Provide the [x, y] coordinate of the cell's center where the given text is located.  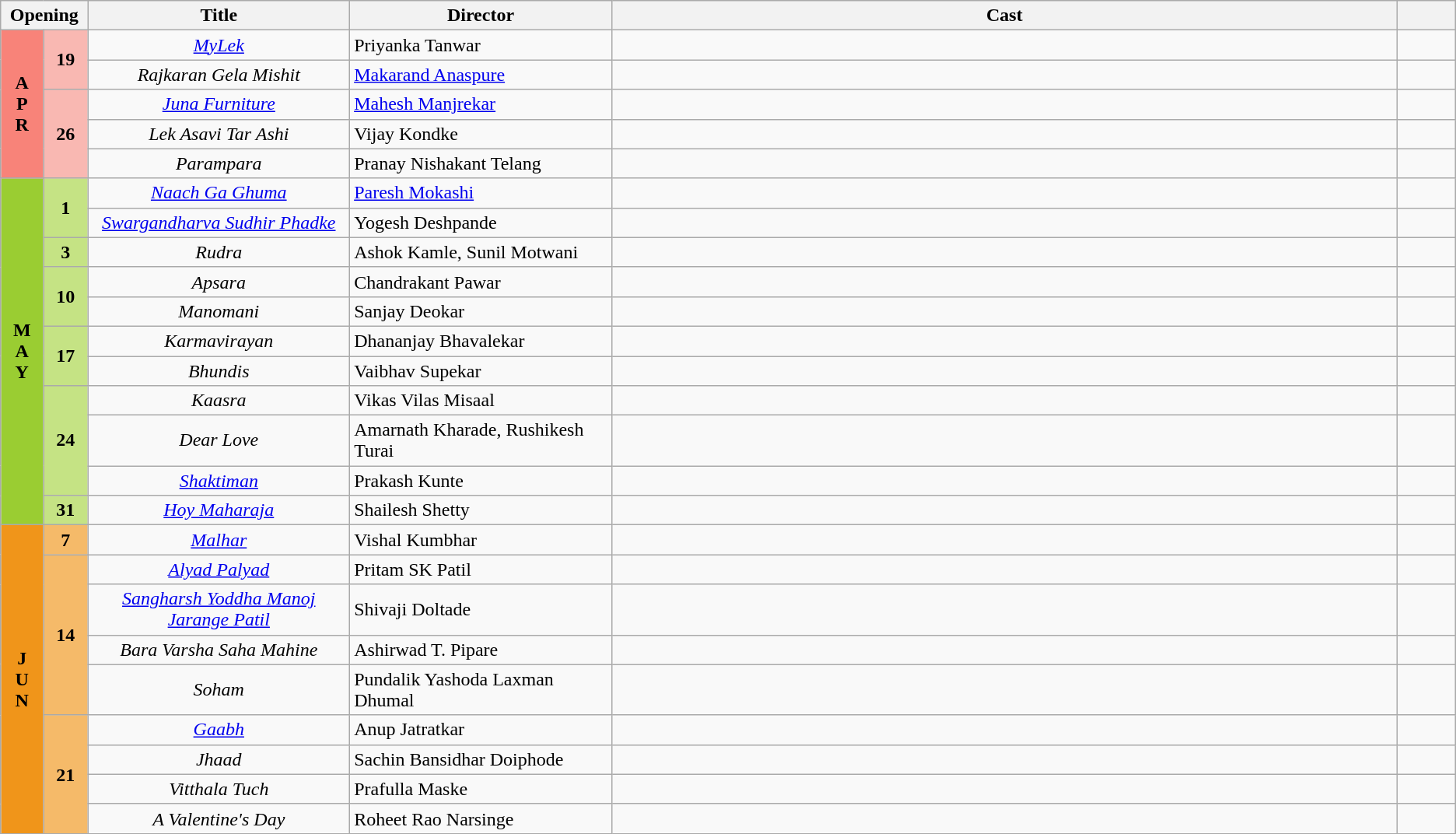
24 [65, 440]
Chandrakant Pawar [481, 282]
Hoy Maharaja [219, 510]
Parampara [219, 163]
MAY [22, 352]
Swargandharva Sudhir Phadke [219, 223]
Dear Love [219, 440]
Amarnath Kharade, Rushikesh Turai [481, 440]
MyLek [219, 45]
Pranay Nishakant Telang [481, 163]
Vijay Kondke [481, 134]
Vikas Vilas Misaal [481, 401]
Bhundis [219, 371]
31 [65, 510]
Sachin Bansidhar Doiphode [481, 759]
Shaktiman [219, 481]
7 [65, 540]
Shivaji Doltade [481, 610]
A Valentine's Day [219, 818]
Karmavirayan [219, 341]
Prakash Kunte [481, 481]
JUN [22, 680]
Priyanka Tanwar [481, 45]
Ashirwad T. Pipare [481, 650]
Bara Varsha Saha Mahine [219, 650]
17 [65, 356]
Juna Furniture [219, 104]
21 [65, 774]
Mahesh Manjrekar [481, 104]
Sanjay Deokar [481, 311]
Dhananjay Bhavalekar [481, 341]
Naach Ga Ghuma [219, 193]
Anup Jatratkar [481, 730]
Soham [219, 689]
Ashok Kamle, Sunil Motwani [481, 252]
Director [481, 16]
Prafulla Maske [481, 789]
Jhaad [219, 759]
Lek Asavi Tar Ashi [219, 134]
Title [219, 16]
Pritam SK Patil [481, 569]
14 [65, 635]
Kaasra [219, 401]
Vaibhav Supekar [481, 371]
3 [65, 252]
10 [65, 296]
Gaabh [219, 730]
Cast [1004, 16]
Shailesh Shetty [481, 510]
19 [65, 60]
Rajkaran Gela Mishit [219, 75]
Manomani [219, 311]
Pundalik Yashoda Laxman Dhumal [481, 689]
Roheet Rao Narsinge [481, 818]
Paresh Mokashi [481, 193]
Alyad Palyad [219, 569]
Apsara [219, 282]
26 [65, 134]
Vitthala Tuch [219, 789]
Yogesh Deshpande [481, 223]
1 [65, 208]
APR [22, 104]
Malhar [219, 540]
Vishal Kumbhar [481, 540]
Opening [44, 16]
Sangharsh Yoddha Manoj Jarange Patil [219, 610]
Rudra [219, 252]
Makarand Anaspure [481, 75]
